Return (x, y) of the center of cell containing provided text 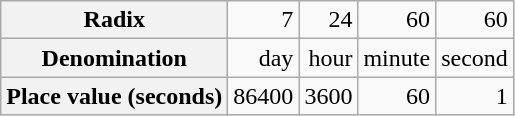
Place value (seconds) (114, 96)
Radix (114, 20)
minute (397, 58)
second (475, 58)
86400 (264, 96)
3600 (328, 96)
24 (328, 20)
Denomination (114, 58)
7 (264, 20)
1 (475, 96)
hour (328, 58)
day (264, 58)
